Scan for the cell matching the given text and deliver its (X, Y) coordinate at center. 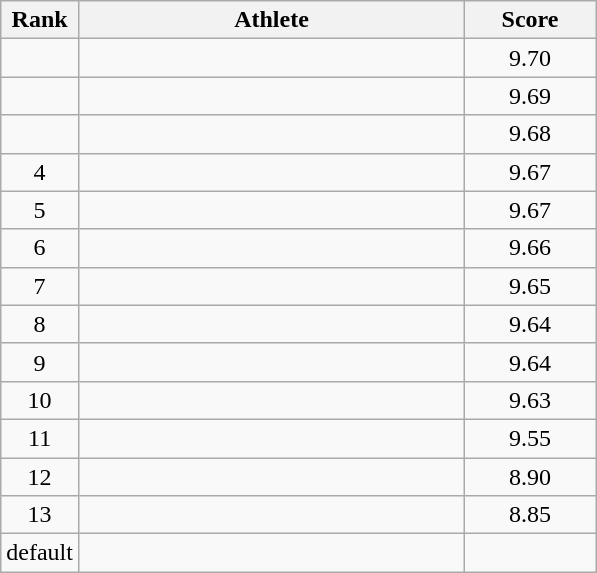
9.66 (530, 248)
13 (40, 515)
9.69 (530, 96)
4 (40, 172)
5 (40, 210)
default (40, 553)
9.68 (530, 134)
8 (40, 324)
9 (40, 362)
8.90 (530, 477)
9.63 (530, 400)
9.55 (530, 438)
6 (40, 248)
8.85 (530, 515)
9.65 (530, 286)
11 (40, 438)
Score (530, 20)
7 (40, 286)
10 (40, 400)
Athlete (271, 20)
12 (40, 477)
Rank (40, 20)
9.70 (530, 58)
